Locate the cell with the specified text and output its (x, y) center coordinate. 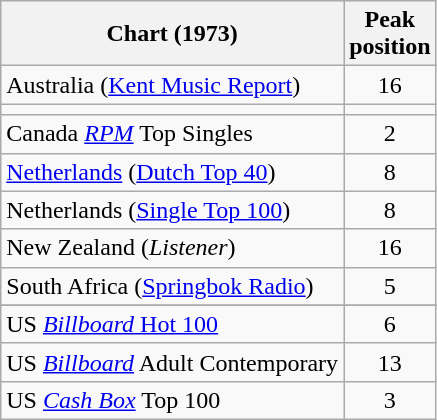
5 (390, 286)
Chart (1973) (172, 34)
2 (390, 134)
13 (390, 362)
Australia (Kent Music Report) (172, 85)
South Africa (Springbok Radio) (172, 286)
3 (390, 400)
Peakposition (390, 34)
Netherlands (Dutch Top 40) (172, 172)
Canada RPM Top Singles (172, 134)
US Billboard Adult Contemporary (172, 362)
Netherlands (Single Top 100) (172, 210)
6 (390, 324)
New Zealand (Listener) (172, 248)
US Cash Box Top 100 (172, 400)
US Billboard Hot 100 (172, 324)
